Detect which cell encompasses the target text, then output its [x, y] center coordinate. 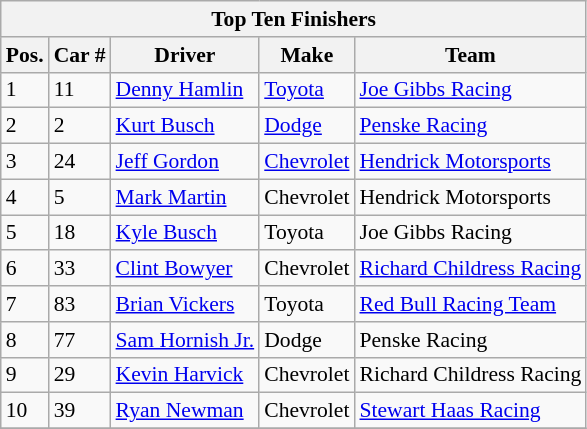
Driver [186, 55]
4 [25, 197]
11 [80, 90]
18 [80, 233]
39 [80, 411]
Kyle Busch [186, 233]
10 [25, 411]
Brian Vickers [186, 304]
Red Bull Racing Team [470, 304]
Make [306, 55]
Denny Hamlin [186, 90]
77 [80, 340]
Team [470, 55]
24 [80, 162]
29 [80, 375]
7 [25, 304]
3 [25, 162]
Top Ten Finishers [294, 19]
Pos. [25, 55]
83 [80, 304]
Jeff Gordon [186, 162]
Ryan Newman [186, 411]
33 [80, 269]
Mark Martin [186, 197]
6 [25, 269]
Kurt Busch [186, 126]
Kevin Harvick [186, 375]
Clint Bowyer [186, 269]
8 [25, 340]
1 [25, 90]
Stewart Haas Racing [470, 411]
9 [25, 375]
Sam Hornish Jr. [186, 340]
Car # [80, 55]
